From the cell containing the given text, extract its center point as [X, Y] coordinate. 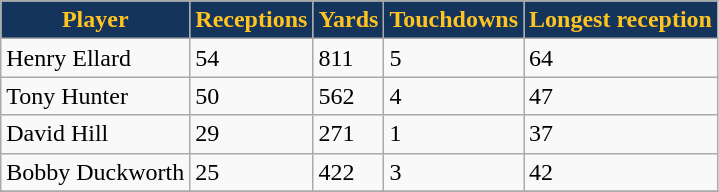
37 [621, 134]
50 [252, 96]
811 [348, 58]
422 [348, 172]
1 [454, 134]
29 [252, 134]
54 [252, 58]
Yards [348, 20]
64 [621, 58]
47 [621, 96]
Henry Ellard [96, 58]
25 [252, 172]
David Hill [96, 134]
5 [454, 58]
42 [621, 172]
Receptions [252, 20]
271 [348, 134]
562 [348, 96]
4 [454, 96]
Touchdowns [454, 20]
Player [96, 20]
Tony Hunter [96, 96]
Longest reception [621, 20]
3 [454, 172]
Bobby Duckworth [96, 172]
